Detect which cell encompasses the target text, then output its (x, y) center coordinate. 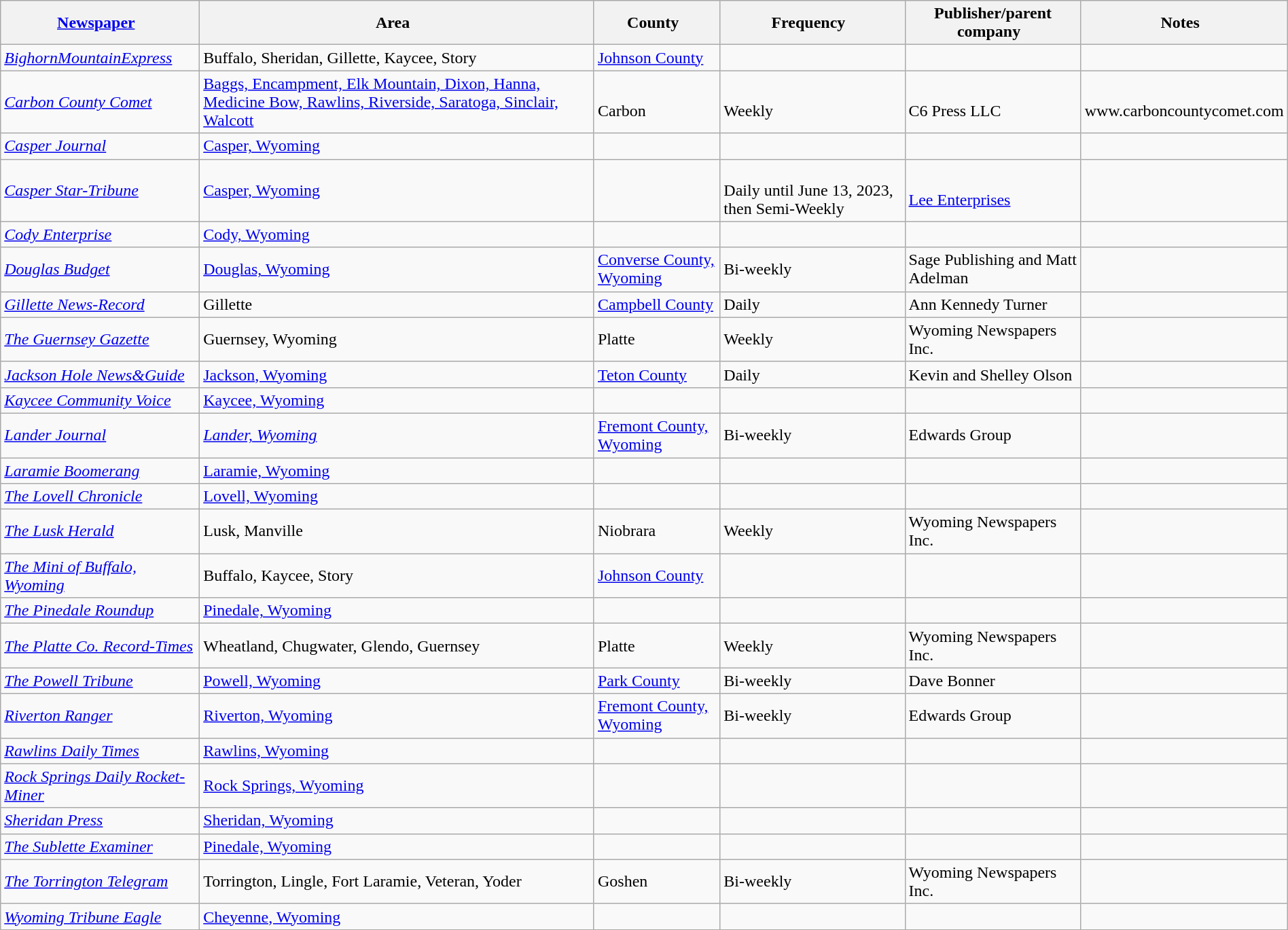
Lusk, Manville (397, 531)
Goshen (656, 882)
The Guernsey Gazette (101, 340)
Douglas, Wyoming (397, 269)
Lander Journal (101, 435)
Douglas Budget (101, 269)
The Sublette Examiner (101, 846)
Niobrara (656, 531)
The Lovell Chronicle (101, 497)
Jackson, Wyoming (397, 374)
Carbon County Comet (101, 102)
County (656, 23)
Cody, Wyoming (397, 234)
Gillette (397, 304)
Torrington, Lingle, Fort Laramie, Veteran, Yoder (397, 882)
Casper Star-Tribune (101, 190)
Riverton, Wyoming (397, 716)
Gillette News-Record (101, 304)
Lovell, Wyoming (397, 497)
Baggs, Encampment, Elk Mountain, Dixon, Hanna, Medicine Bow, Rawlins, Riverside, Saratoga, Sinclair, Walcott (397, 102)
Rock Springs Daily Rocket-Miner (101, 785)
Lander, Wyoming (397, 435)
Area (397, 23)
The Platte Co. Record-Times (101, 645)
Carbon (656, 102)
Ann Kennedy Turner (993, 304)
Wyoming Tribune Eagle (101, 916)
Jackson Hole News&Guide (101, 374)
Park County (656, 681)
Riverton Ranger (101, 716)
Laramie Boomerang (101, 471)
Notes (1184, 23)
Casper Journal (101, 146)
Campbell County (656, 304)
Sheridan, Wyoming (397, 821)
C6 Press LLC (993, 102)
The Mini of Buffalo, Wyoming (101, 576)
Lee Enterprises (993, 190)
Dave Bonner (993, 681)
Publisher/parent company (993, 23)
Rawlins, Wyoming (397, 751)
Kaycee Community Voice (101, 400)
Kevin and Shelley Olson (993, 374)
Cody Enterprise (101, 234)
Sheridan Press (101, 821)
Cheyenne, Wyoming (397, 916)
Laramie, Wyoming (397, 471)
Converse County, Wyoming (656, 269)
Rock Springs, Wyoming (397, 785)
Rawlins Daily Times (101, 751)
Wheatland, Chugwater, Glendo, Guernsey (397, 645)
Powell, Wyoming (397, 681)
The Lusk Herald (101, 531)
BighornMountainExpress (101, 58)
Buffalo, Sheridan, Gillette, Kaycee, Story (397, 58)
Frequency (812, 23)
Guernsey, Wyoming (397, 340)
www.carboncountycomet.com (1184, 102)
Buffalo, Kaycee, Story (397, 576)
The Powell Tribune (101, 681)
Daily until June 13, 2023, then Semi-Weekly (812, 190)
The Pinedale Roundup (101, 611)
Sage Publishing and Matt Adelman (993, 269)
Newspaper (101, 23)
Kaycee, Wyoming (397, 400)
Teton County (656, 374)
The Torrington Telegram (101, 882)
